Extract the [X, Y] coordinate from the center of the cell holding the provided text.  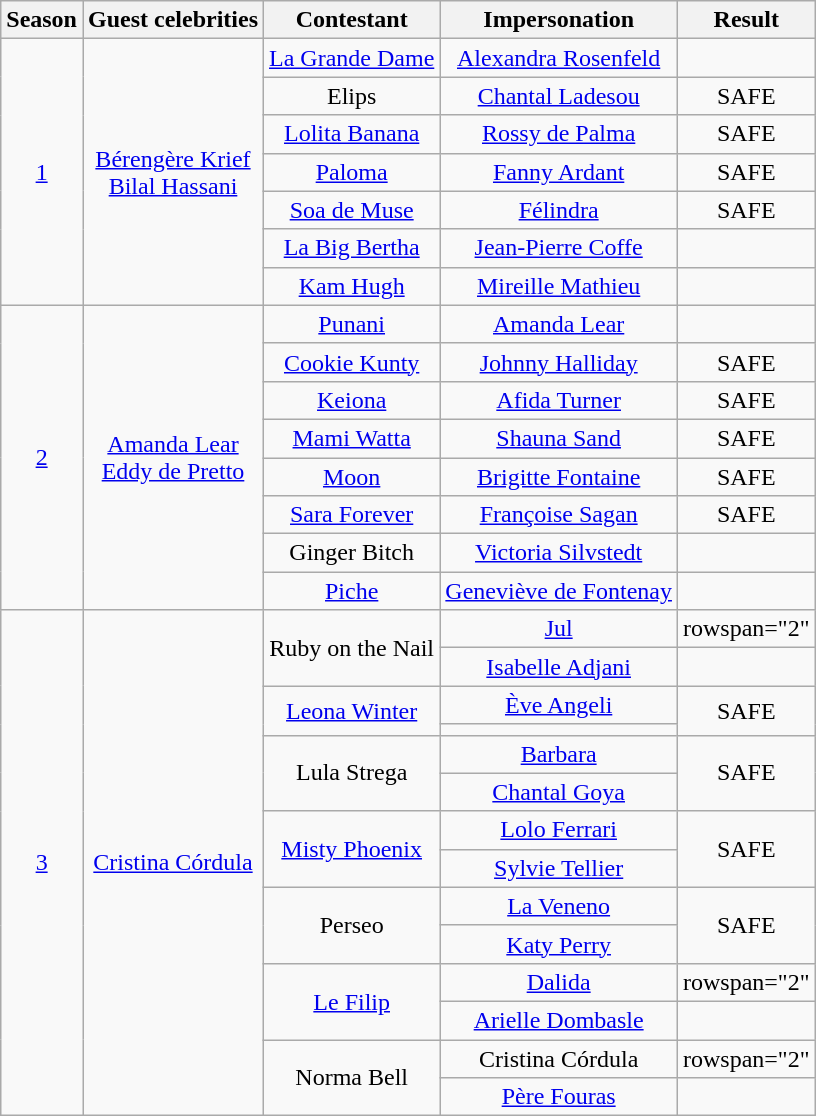
Norma Bell [352, 1078]
Chantal Ladesou [559, 96]
Cookie Kunty [352, 362]
Ginger Bitch [352, 553]
Ruby on the Nail [352, 648]
Barbara [559, 754]
Félindra [559, 210]
Sara Forever [352, 515]
Guest celebrities [172, 20]
Johnny Halliday [559, 362]
Mami Watta [352, 438]
Fanny Ardant [559, 172]
Bérengère KriefBilal Hassani [172, 172]
Punani [352, 324]
Elips [352, 96]
Season [42, 20]
Result [746, 20]
Rossy de Palma [559, 134]
Isabelle Adjani [559, 667]
1 [42, 172]
Amanda LearEddy de Pretto [172, 457]
3 [42, 863]
Impersonation [559, 20]
Piche [352, 591]
Mireille Mathieu [559, 286]
Afida Turner [559, 400]
La Grande Dame [352, 58]
Perseo [352, 925]
Misty Phoenix [352, 849]
Shauna Sand [559, 438]
Alexandra Rosenfeld [559, 58]
La Big Bertha [352, 248]
Paloma [352, 172]
La Veneno [559, 906]
2 [42, 457]
Victoria Silvstedt [559, 553]
Lolita Banana [352, 134]
Jean-Pierre Coffe [559, 248]
Soa de Muse [352, 210]
Brigitte Fontaine [559, 477]
Le Filip [352, 1001]
Père Fouras [559, 1097]
Chantal Goya [559, 792]
Ève Angeli [559, 705]
Sylvie Tellier [559, 868]
Françoise Sagan [559, 515]
Amanda Lear [559, 324]
Contestant [352, 20]
Lula Strega [352, 773]
Lolo Ferrari [559, 830]
Geneviève de Fontenay [559, 591]
Jul [559, 629]
Leona Winter [352, 710]
Kam Hugh [352, 286]
Dalida [559, 982]
Keiona [352, 400]
Arielle Dombasle [559, 1020]
Katy Perry [559, 944]
Moon [352, 477]
